Return (x, y) of the center of cell containing provided text 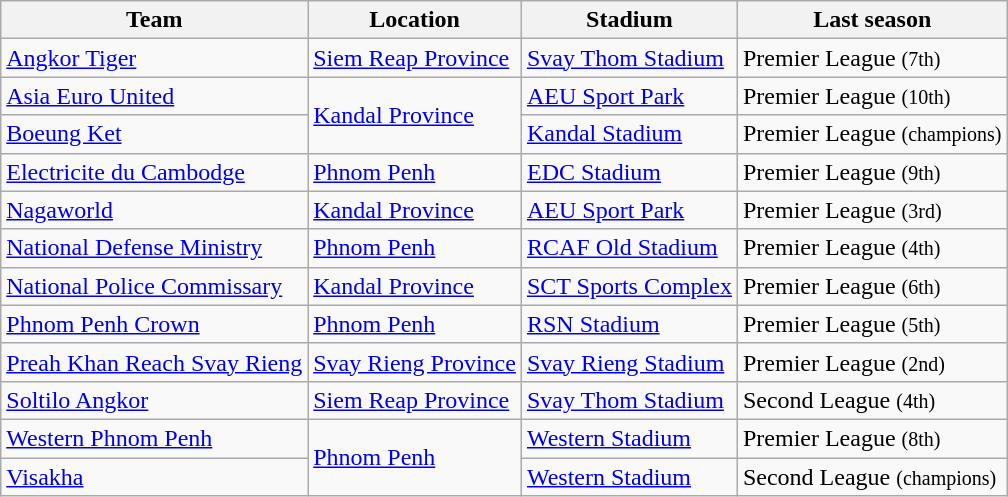
Stadium (629, 20)
Western Phnom Penh (154, 438)
Svay Rieng Stadium (629, 362)
Angkor Tiger (154, 58)
Preah Khan Reach Svay Rieng (154, 362)
Svay Rieng Province (415, 362)
Premier League (7th) (872, 58)
Asia Euro United (154, 96)
Phnom Penh Crown (154, 324)
EDC Stadium (629, 172)
Premier League (2nd) (872, 362)
Premier League (3rd) (872, 210)
Visakha (154, 477)
Team (154, 20)
Premier League (5th) (872, 324)
Premier League (8th) (872, 438)
Last season (872, 20)
National Police Commissary (154, 286)
Kandal Stadium (629, 134)
Soltilo Angkor (154, 400)
Second League (champions) (872, 477)
RCAF Old Stadium (629, 248)
Premier League (champions) (872, 134)
Boeung Ket (154, 134)
SCT Sports Complex (629, 286)
Premier League (10th) (872, 96)
Nagaworld (154, 210)
Location (415, 20)
Premier League (4th) (872, 248)
RSN Stadium (629, 324)
Premier League (6th) (872, 286)
Electricite du Cambodge (154, 172)
Premier League (9th) (872, 172)
National Defense Ministry (154, 248)
Second League (4th) (872, 400)
